Return the [X, Y] coordinate for the center point of the cell that contains the specified text.  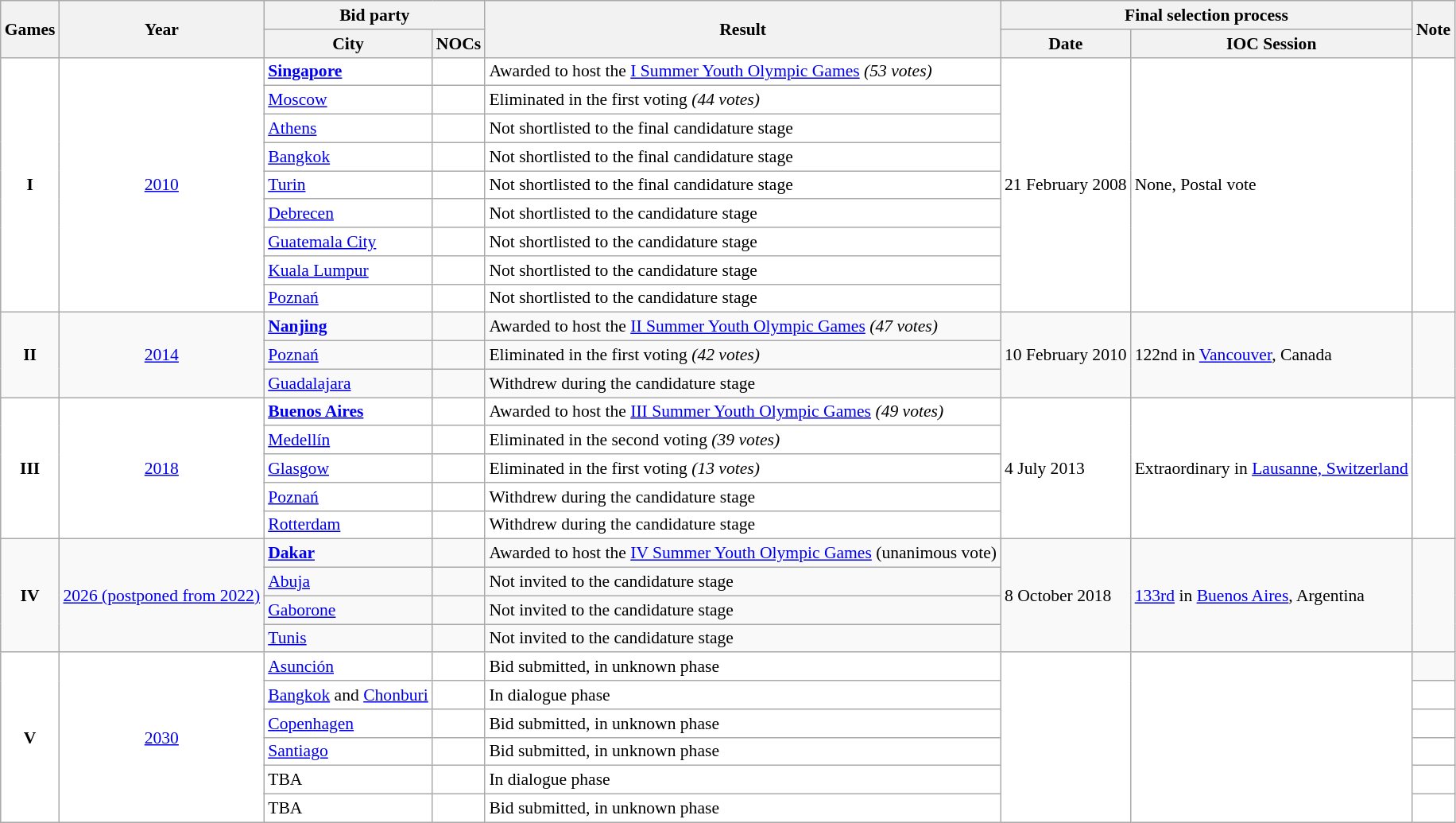
Awarded to host the III Summer Youth Olympic Games (49 votes) [742, 412]
133rd in Buenos Aires, Argentina [1272, 596]
Copenhagen [348, 724]
2030 [161, 738]
Awarded to host the IV Summer Youth Olympic Games (unanimous vote) [742, 553]
Athens [348, 129]
None, Postal vote [1272, 184]
Glasgow [348, 468]
Extraordinary in Lausanne, Switzerland [1272, 468]
Bid party [374, 15]
Result [742, 29]
4 July 2013 [1066, 468]
V [30, 738]
Abuja [348, 582]
III [30, 468]
Moscow [348, 100]
II [30, 355]
IV [30, 596]
8 October 2018 [1066, 596]
Eliminated in the first voting (42 votes) [742, 355]
Asunción [348, 667]
Gaborone [348, 610]
Eliminated in the first voting (13 votes) [742, 468]
Nanjing [348, 327]
Note [1434, 29]
Debrecen [348, 214]
Tunis [348, 639]
Bangkok [348, 157]
Bangkok and Chonburi [348, 695]
122nd in Vancouver, Canada [1272, 355]
Turin [348, 185]
Guatemala City [348, 242]
I [30, 184]
Kuala Lumpur [348, 270]
Medellín [348, 441]
Final selection process [1206, 15]
Eliminated in the first voting (44 votes) [742, 100]
2026 (postponed from 2022) [161, 596]
Santiago [348, 751]
City [348, 44]
21 February 2008 [1066, 184]
Date [1066, 44]
2014 [161, 355]
IOC Session [1272, 44]
Buenos Aires [348, 412]
Awarded to host the II Summer Youth Olympic Games (47 votes) [742, 327]
Awarded to host the I Summer Youth Olympic Games (53 votes) [742, 72]
NOCs [459, 44]
Guadalajara [348, 383]
Games [30, 29]
Year [161, 29]
Eliminated in the second voting (39 votes) [742, 441]
Rotterdam [348, 525]
10 February 2010 [1066, 355]
Dakar [348, 553]
2018 [161, 468]
Singapore [348, 72]
2010 [161, 184]
